Extract the [x, y] coordinate from the center of the cell holding the provided text.  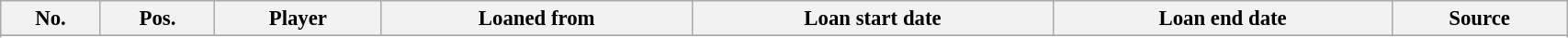
Loaned from [536, 19]
Player [298, 19]
Loan end date [1224, 19]
Pos. [157, 19]
No. [51, 19]
Source [1479, 19]
Loan start date [873, 19]
